Determine the (X, Y) coordinate at the center of the cell enclosing the given text.  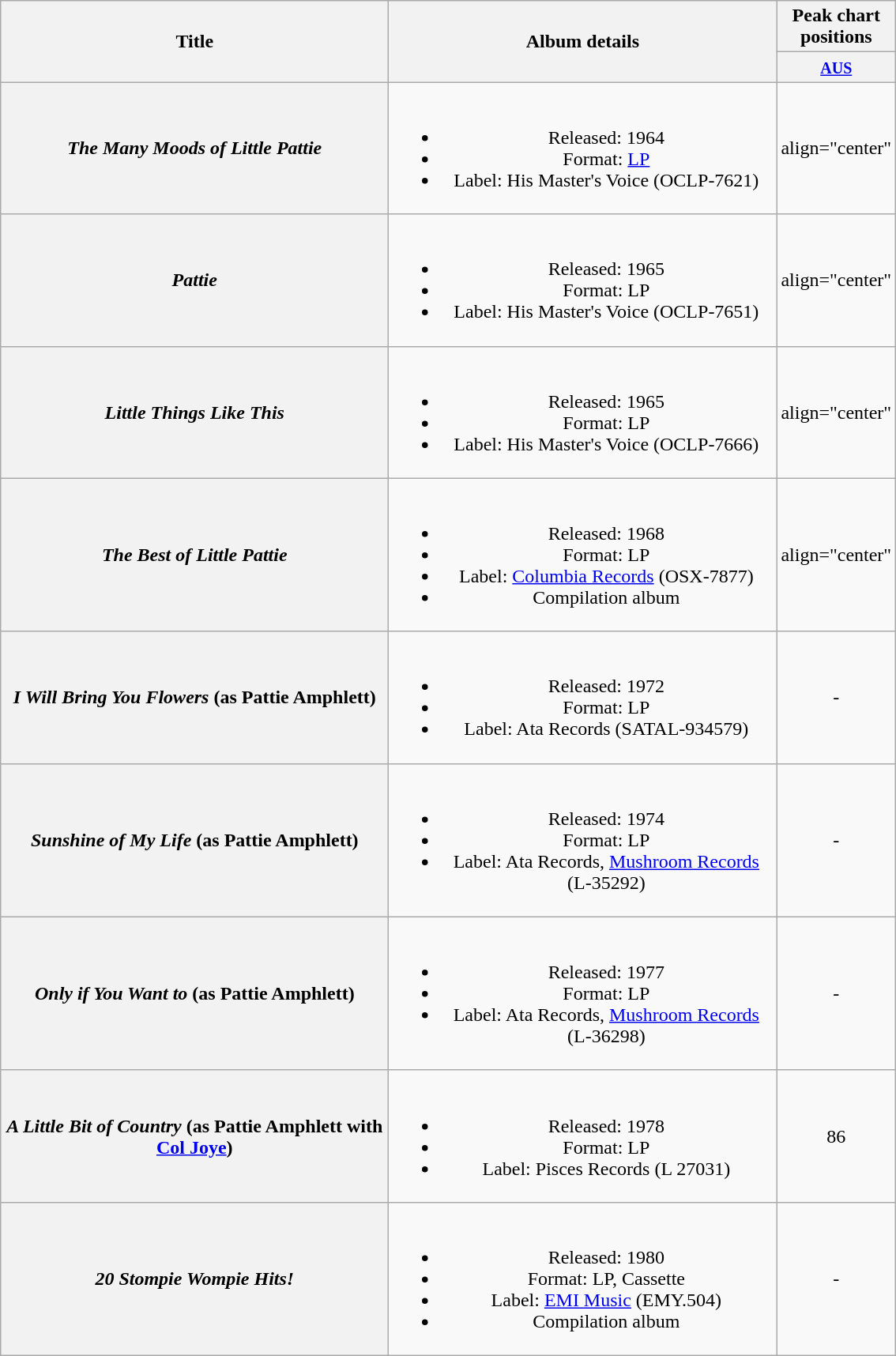
Peak chartpositions (836, 27)
Released: 1980Format: LP, CassetteLabel: EMI Music (EMY.504)Compilation album (583, 1279)
Released: 1968Format: LPLabel: Columbia Records (OSX-7877)Compilation album (583, 555)
AUS (836, 67)
A Little Bit of Country (as Pattie Amphlett with Col Joye) (194, 1136)
Title (194, 41)
Pattie (194, 280)
Released: 1964Format: LPLabel: His Master's Voice (OCLP-7621) (583, 149)
The Best of Little Pattie (194, 555)
20 Stompie Wompie Hits! (194, 1279)
Released: 1965Format: LPLabel: His Master's Voice (OCLP-7651) (583, 280)
Released: 1977Format: LPLabel: Ata Records, Mushroom Records (L-36298) (583, 993)
Released: 1974Format: LPLabel: Ata Records, Mushroom Records (L-35292) (583, 840)
Album details (583, 41)
Only if You Want to (as Pattie Amphlett) (194, 993)
Released: 1965Format: LPLabel: His Master's Voice (OCLP-7666) (583, 412)
Released: 1972Format: LPLabel: Ata Records (SATAL-934579) (583, 697)
Sunshine of My Life (as Pattie Amphlett) (194, 840)
Released: 1978Format: LPLabel: Pisces Records (L 27031) (583, 1136)
Little Things Like This (194, 412)
86 (836, 1136)
The Many Moods of Little Pattie (194, 149)
I Will Bring You Flowers (as Pattie Amphlett) (194, 697)
